Extract the (x, y) coordinate from the center of the cell holding the provided text.  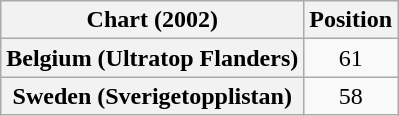
Belgium (Ultratop Flanders) (152, 58)
Position (351, 20)
Sweden (Sverigetopplistan) (152, 96)
Chart (2002) (152, 20)
58 (351, 96)
61 (351, 58)
